Identify which cell holds the provided text, then report its (X, Y) central coordinate. 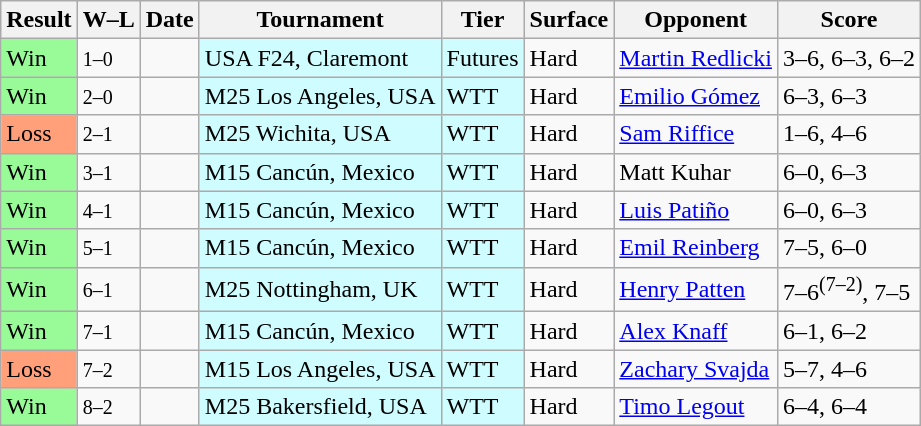
3–6, 6–3, 6–2 (848, 58)
Henry Patten (696, 290)
8–2 (108, 407)
M15 Los Angeles, USA (320, 369)
M25 Nottingham, UK (320, 290)
2–1 (108, 134)
M25 Los Angeles, USA (320, 96)
Opponent (696, 20)
6–3, 6–3 (848, 96)
Result (39, 20)
7–1 (108, 331)
Score (848, 20)
Surface (569, 20)
Alex Knaff (696, 331)
6–1 (108, 290)
Martin Redlicki (696, 58)
7–6(7–2), 7–5 (848, 290)
Timo Legout (696, 407)
M25 Wichita, USA (320, 134)
6–1, 6–2 (848, 331)
Emil Reinberg (696, 248)
7–5, 6–0 (848, 248)
W–L (108, 20)
Sam Riffice (696, 134)
2–0 (108, 96)
Futures (482, 58)
1–0 (108, 58)
Tournament (320, 20)
6–4, 6–4 (848, 407)
USA F24, Claremont (320, 58)
5–1 (108, 248)
Matt Kuhar (696, 172)
Emilio Gómez (696, 96)
4–1 (108, 210)
Date (170, 20)
Tier (482, 20)
5–7, 4–6 (848, 369)
M25 Bakersfield, USA (320, 407)
3–1 (108, 172)
7–2 (108, 369)
1–6, 4–6 (848, 134)
Zachary Svajda (696, 369)
Luis Patiño (696, 210)
